Scan for the cell matching the given text and deliver its [X, Y] coordinate at center. 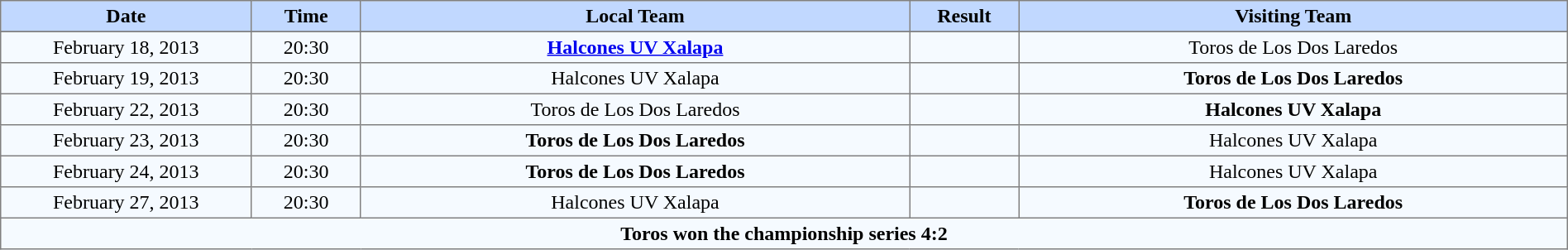
February 27, 2013 [126, 203]
Toros won the championship series 4:2 [784, 233]
Visiting Team [1293, 17]
Local Team [635, 17]
February 24, 2013 [126, 171]
February 18, 2013 [126, 47]
February 23, 2013 [126, 141]
February 22, 2013 [126, 109]
Result [964, 17]
Time [306, 17]
February 19, 2013 [126, 79]
Date [126, 17]
